Return [x, y] of the center of cell containing provided text 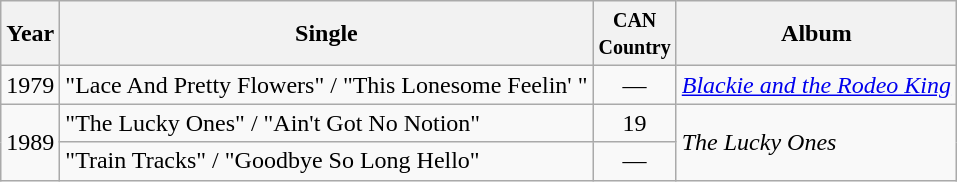
"The Lucky Ones" / "Ain't Got No Notion" [326, 123]
19 [634, 123]
"Lace And Pretty Flowers" / "This Lonesome Feelin' " [326, 85]
1979 [30, 85]
Album [816, 34]
Single [326, 34]
"Train Tracks" / "Goodbye So Long Hello" [326, 161]
CAN Country [634, 34]
Year [30, 34]
The Lucky Ones [816, 142]
Blackie and the Rodeo King [816, 85]
1989 [30, 142]
